Extract the [X, Y] coordinate from the center of the cell holding the provided text.  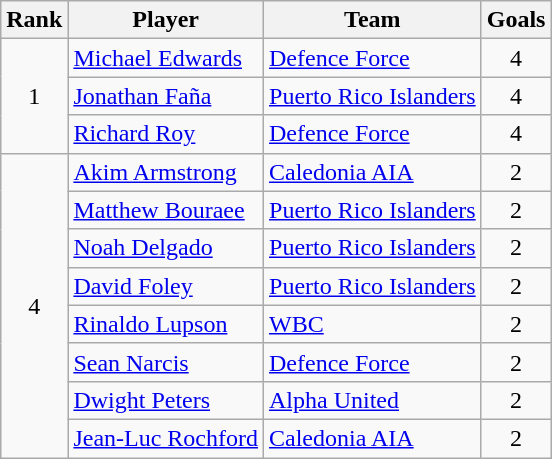
Noah Delgado [166, 248]
Alpha United [373, 400]
1 [34, 96]
Jonathan Faña [166, 96]
Sean Narcis [166, 362]
Player [166, 20]
Team [373, 20]
Rank [34, 20]
Matthew Bouraee [166, 210]
David Foley [166, 286]
Goals [516, 20]
WBC [373, 324]
Michael Edwards [166, 58]
Akim Armstrong [166, 172]
Richard Roy [166, 134]
Jean-Luc Rochford [166, 438]
Dwight Peters [166, 400]
Rinaldo Lupson [166, 324]
